Locate the cell with the specified text and output its [X, Y] center coordinate. 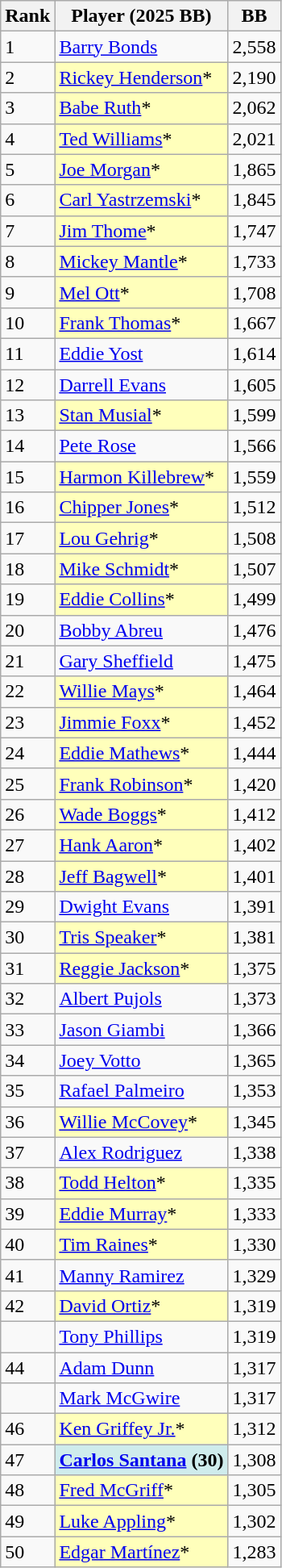
4 [27, 139]
1,667 [255, 323]
Joe Morgan* [142, 169]
1,283 [255, 1552]
1,452 [255, 722]
1,305 [255, 1491]
1,345 [255, 1122]
1,475 [255, 661]
Frank Robinson* [142, 784]
Rank [27, 16]
25 [27, 784]
28 [27, 876]
1,708 [255, 292]
10 [27, 323]
Ken Griffey Jr.* [142, 1429]
24 [27, 753]
23 [27, 722]
27 [27, 845]
1,559 [255, 477]
33 [27, 1030]
2 [27, 77]
Frank Thomas* [142, 323]
20 [27, 630]
49 [27, 1521]
1,381 [255, 938]
36 [27, 1122]
1 [27, 47]
Rickey Henderson* [142, 77]
2,021 [255, 139]
Eddie Yost [142, 353]
Pete Rose [142, 446]
1,599 [255, 416]
31 [27, 968]
Mike Schmidt* [142, 569]
40 [27, 1244]
Darrell Evans [142, 385]
Adam Dunn [142, 1368]
Lou Gehrig* [142, 538]
Eddie Mathews* [142, 753]
1,464 [255, 692]
30 [27, 938]
1,391 [255, 907]
17 [27, 538]
Todd Helton* [142, 1183]
1,329 [255, 1275]
8 [27, 261]
15 [27, 477]
1,333 [255, 1214]
5 [27, 169]
18 [27, 569]
1,353 [255, 1091]
2,558 [255, 47]
Hank Aaron* [142, 845]
1,308 [255, 1460]
1,412 [255, 814]
1,845 [255, 200]
1,330 [255, 1244]
Carl Yastrzemski* [142, 200]
1,365 [255, 1060]
39 [27, 1214]
Manny Ramirez [142, 1275]
1,335 [255, 1183]
1,747 [255, 231]
1,507 [255, 569]
47 [27, 1460]
Mickey Mantle* [142, 261]
42 [27, 1306]
1,338 [255, 1152]
Rafael Palmeiro [142, 1091]
13 [27, 416]
32 [27, 999]
Bobby Abreu [142, 630]
38 [27, 1183]
22 [27, 692]
1,499 [255, 600]
1,614 [255, 353]
Player (2025 BB) [142, 16]
41 [27, 1275]
7 [27, 231]
1,312 [255, 1429]
1,512 [255, 508]
Eddie Murray* [142, 1214]
21 [27, 661]
Eddie Collins* [142, 600]
1,865 [255, 169]
35 [27, 1091]
Albert Pujols [142, 999]
46 [27, 1429]
50 [27, 1552]
Jeff Bagwell* [142, 876]
David Ortiz* [142, 1306]
12 [27, 385]
9 [27, 292]
Wade Boggs* [142, 814]
6 [27, 200]
Jim Thome* [142, 231]
Dwight Evans [142, 907]
Jason Giambi [142, 1030]
Willie Mays* [142, 692]
1,366 [255, 1030]
Reggie Jackson* [142, 968]
1,420 [255, 784]
1,508 [255, 538]
Harmon Killebrew* [142, 477]
Luke Appling* [142, 1521]
Edgar Martínez* [142, 1552]
2,062 [255, 108]
Mel Ott* [142, 292]
Barry Bonds [142, 47]
19 [27, 600]
Gary Sheffield [142, 661]
11 [27, 353]
1,476 [255, 630]
Babe Ruth* [142, 108]
Tony Phillips [142, 1336]
Ted Williams* [142, 139]
1,566 [255, 446]
1,733 [255, 261]
BB [255, 16]
Carlos Santana (30) [142, 1460]
1,401 [255, 876]
44 [27, 1368]
Tris Speaker* [142, 938]
Mark McGwire [142, 1399]
1,605 [255, 385]
48 [27, 1491]
Stan Musial* [142, 416]
14 [27, 446]
16 [27, 508]
Alex Rodriguez [142, 1152]
26 [27, 814]
Tim Raines* [142, 1244]
Chipper Jones* [142, 508]
1,302 [255, 1521]
3 [27, 108]
Joey Votto [142, 1060]
1,375 [255, 968]
Jimmie Foxx* [142, 722]
1,444 [255, 753]
34 [27, 1060]
2,190 [255, 77]
29 [27, 907]
Willie McCovey* [142, 1122]
1,402 [255, 845]
37 [27, 1152]
Fred McGriff* [142, 1491]
1,373 [255, 999]
